Return (x, y) of the center of cell containing provided text 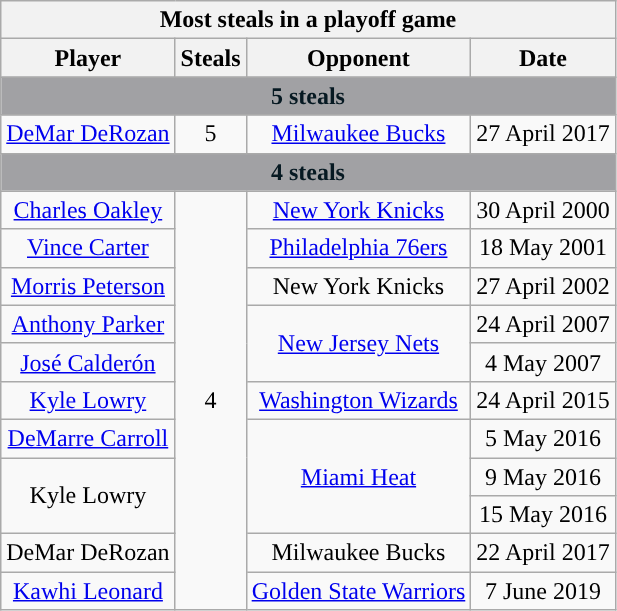
27 April 2002 (543, 286)
15 May 2016 (543, 515)
José Calderón (88, 362)
5 May 2016 (543, 438)
Steals (210, 58)
Golden State Warriors (358, 591)
Anthony Parker (88, 324)
Most steals in a playoff game (308, 20)
5 steals (308, 96)
4 May 2007 (543, 362)
Vince Carter (88, 248)
24 April 2007 (543, 324)
Date (543, 58)
New Jersey Nets (358, 343)
Opponent (358, 58)
4 (210, 400)
4 steals (308, 172)
24 April 2015 (543, 400)
7 June 2019 (543, 591)
30 April 2000 (543, 210)
Charles Oakley (88, 210)
Morris Peterson (88, 286)
Player (88, 58)
22 April 2017 (543, 553)
Miami Heat (358, 476)
Philadelphia 76ers (358, 248)
27 April 2017 (543, 134)
DeMarre Carroll (88, 438)
Washington Wizards (358, 400)
5 (210, 134)
18 May 2001 (543, 248)
9 May 2016 (543, 477)
Kawhi Leonard (88, 591)
